From the cell containing the given text, extract its center point as [X, Y] coordinate. 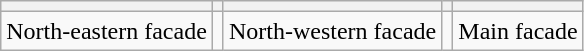
North-western facade [332, 31]
Main facade [518, 31]
North-eastern facade [107, 31]
